From the cell containing the given text, extract its center point as (X, Y) coordinate. 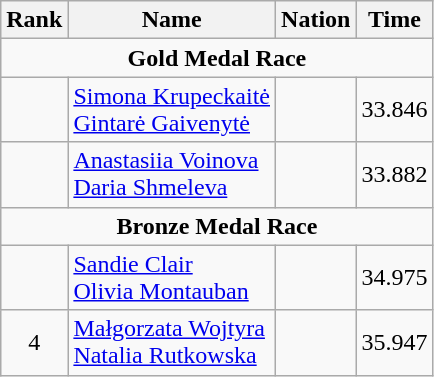
Bronze Medal Race (217, 226)
34.975 (394, 278)
Rank (34, 20)
Małgorzata Wojtyra Natalia Rutkowska (172, 342)
33.882 (394, 174)
35.947 (394, 342)
Time (394, 20)
Simona Krupeckaitė Gintarė Gaivenytė (172, 110)
33.846 (394, 110)
Name (172, 20)
Anastasiia Voinova Daria Shmeleva (172, 174)
Gold Medal Race (217, 58)
Nation (316, 20)
Sandie ClairOlivia Montauban (172, 278)
4 (34, 342)
